Determine the (x, y) coordinate at the center of the cell enclosing the given text.  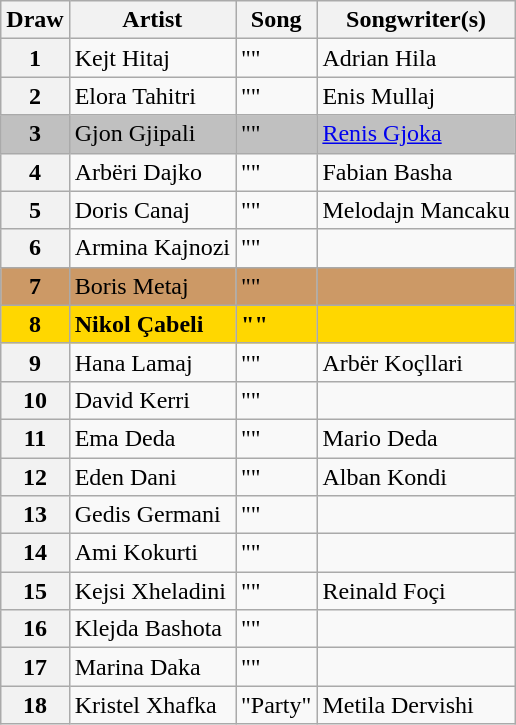
Hana Lamaj (152, 362)
18 (35, 705)
Boris Metaj (152, 286)
Song (276, 20)
Elora Tahitri (152, 96)
16 (35, 629)
9 (35, 362)
Adrian Hila (416, 58)
Artist (152, 20)
Mario Deda (416, 438)
17 (35, 667)
Gjon Gjipali (152, 134)
David Kerri (152, 400)
Renis Gjoka (416, 134)
Ema Deda (152, 438)
Doris Canaj (152, 210)
Enis Mullaj (416, 96)
5 (35, 210)
Fabian Basha (416, 172)
Marina Daka (152, 667)
3 (35, 134)
15 (35, 591)
"Party" (276, 705)
Draw (35, 20)
Kristel Xhafka (152, 705)
Kejsi Xheladini (152, 591)
Nikol Çabeli (152, 324)
2 (35, 96)
Kejt Hitaj (152, 58)
7 (35, 286)
Gedis Germani (152, 515)
Reinald Foçi (416, 591)
8 (35, 324)
Melodajn Mancaku (416, 210)
Metila Dervishi (416, 705)
Klejda Bashota (152, 629)
Arbëri Dajko (152, 172)
Armina Kajnozi (152, 248)
1 (35, 58)
10 (35, 400)
Songwriter(s) (416, 20)
Arbër Koçllari (416, 362)
Alban Kondi (416, 477)
6 (35, 248)
Eden Dani (152, 477)
12 (35, 477)
4 (35, 172)
13 (35, 515)
Ami Kokurti (152, 553)
11 (35, 438)
14 (35, 553)
